From the cell containing the given text, extract its center point as (x, y) coordinate. 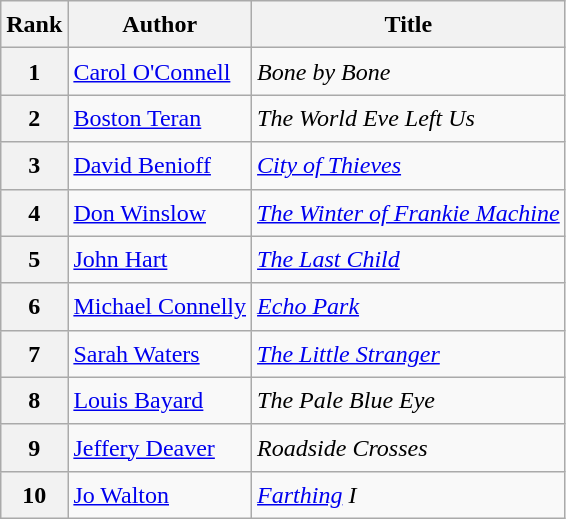
David Benioff (160, 166)
1 (34, 72)
8 (34, 400)
Don Winslow (160, 212)
The Pale Blue Eye (409, 400)
3 (34, 166)
4 (34, 212)
Boston Teran (160, 118)
John Hart (160, 260)
7 (34, 354)
Rank (34, 24)
5 (34, 260)
2 (34, 118)
Sarah Waters (160, 354)
9 (34, 448)
Roadside Crosses (409, 448)
The Winter of Frankie Machine (409, 212)
Echo Park (409, 306)
6 (34, 306)
Title (409, 24)
10 (34, 494)
Author (160, 24)
Bone by Bone (409, 72)
The World Eve Left Us (409, 118)
Farthing I (409, 494)
Jo Walton (160, 494)
The Last Child (409, 260)
Jeffery Deaver (160, 448)
The Little Stranger (409, 354)
Michael Connelly (160, 306)
Louis Bayard (160, 400)
Carol O'Connell (160, 72)
City of Thieves (409, 166)
